Provide the (X, Y) coordinate of the cell's center where the given text is located.  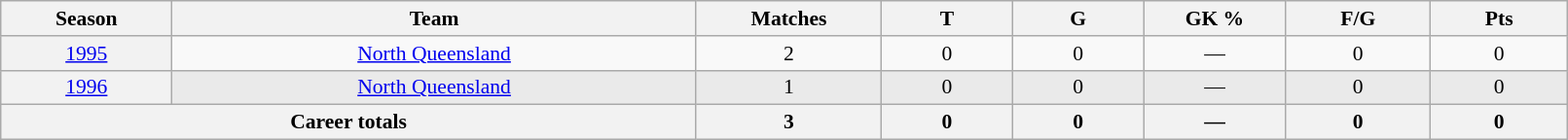
T (948, 18)
Career totals (348, 122)
Team (434, 18)
1 (788, 87)
GK % (1215, 18)
F/G (1358, 18)
Matches (788, 18)
Season (87, 18)
Pts (1499, 18)
2 (788, 53)
3 (788, 122)
1995 (87, 53)
1996 (87, 87)
G (1078, 18)
